Scan for the cell matching the given text and deliver its (X, Y) coordinate at center. 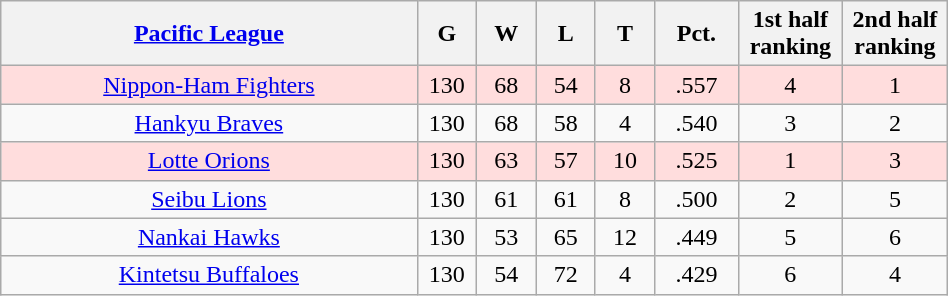
Pct. (696, 34)
1st half ranking (790, 34)
Nankai Hawks (209, 237)
.500 (696, 199)
58 (566, 123)
Pacific League (209, 34)
W (506, 34)
Lotte Orions (209, 161)
.540 (696, 123)
63 (506, 161)
.449 (696, 237)
72 (566, 275)
Kintetsu Buffaloes (209, 275)
.429 (696, 275)
.557 (696, 85)
2nd half ranking (896, 34)
Nippon-Ham Fighters (209, 85)
.525 (696, 161)
T (624, 34)
65 (566, 237)
G (446, 34)
12 (624, 237)
57 (566, 161)
L (566, 34)
Hankyu Braves (209, 123)
53 (506, 237)
Seibu Lions (209, 199)
10 (624, 161)
